From the cell containing the given text, extract its center point as [X, Y] coordinate. 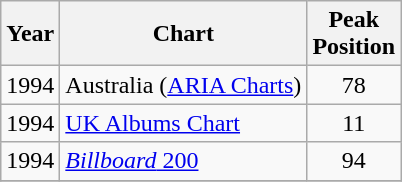
Billboard 200 [184, 161]
Australia (ARIA Charts) [184, 85]
Chart [184, 34]
Year [30, 34]
94 [354, 161]
UK Albums Chart [184, 123]
78 [354, 85]
PeakPosition [354, 34]
11 [354, 123]
